Provide the (x, y) coordinate of the cell's center where the given text is located.  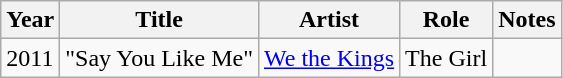
Artist (328, 20)
2011 (30, 58)
Title (160, 20)
We the Kings (328, 58)
Notes (527, 20)
Role (446, 20)
The Girl (446, 58)
Year (30, 20)
"Say You Like Me" (160, 58)
